Scan for the cell matching the given text and deliver its (X, Y) coordinate at center. 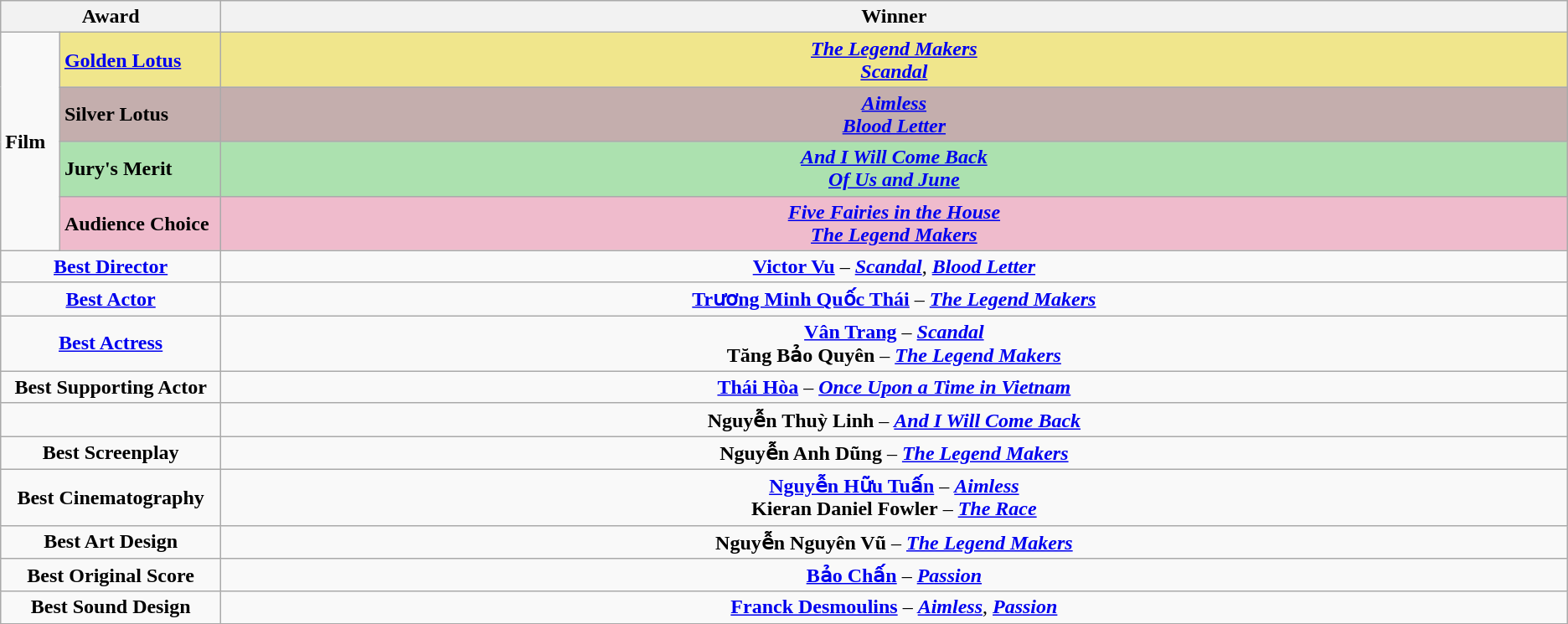
Winner (894, 17)
Nguyễn Thuỳ Linh – And I Will Come Back (894, 420)
Film (30, 142)
Trương Minh Quốc Thái – The Legend Makers (894, 299)
Five Fairies in the HouseThe Legend Makers (894, 223)
Nguyễn Anh Dũng – The Legend Makers (894, 453)
Thái Hòa – Once Upon a Time in Vietnam (894, 387)
Best Art Design (111, 542)
And I Will Come BackOf Us and June (894, 169)
Best Director (111, 266)
Nguyễn Hữu Tuấn – AimlessKieran Daniel Fowler – The Race (894, 498)
Best Original Score (111, 575)
Franck Desmoulins – Aimless, Passion (894, 607)
The Legend MakersScandal (894, 60)
AimlessBlood Letter (894, 114)
Golden Lotus (140, 60)
Best Supporting Actor (111, 387)
Best Actor (111, 299)
Best Sound Design (111, 607)
Best Actress (111, 343)
Victor Vu – Scandal, Blood Letter (894, 266)
Best Cinematography (111, 498)
Nguyễn Nguyên Vũ – The Legend Makers (894, 542)
Bảo Chấn – Passion (894, 575)
Silver Lotus (140, 114)
Audience Choice (140, 223)
Award (111, 17)
Jury's Merit (140, 169)
Vân Trang – ScandalTăng Bảo Quyên – The Legend Makers (894, 343)
Best Screenplay (111, 453)
